Determine the (x, y) coordinate at the center of the cell enclosing the given text.  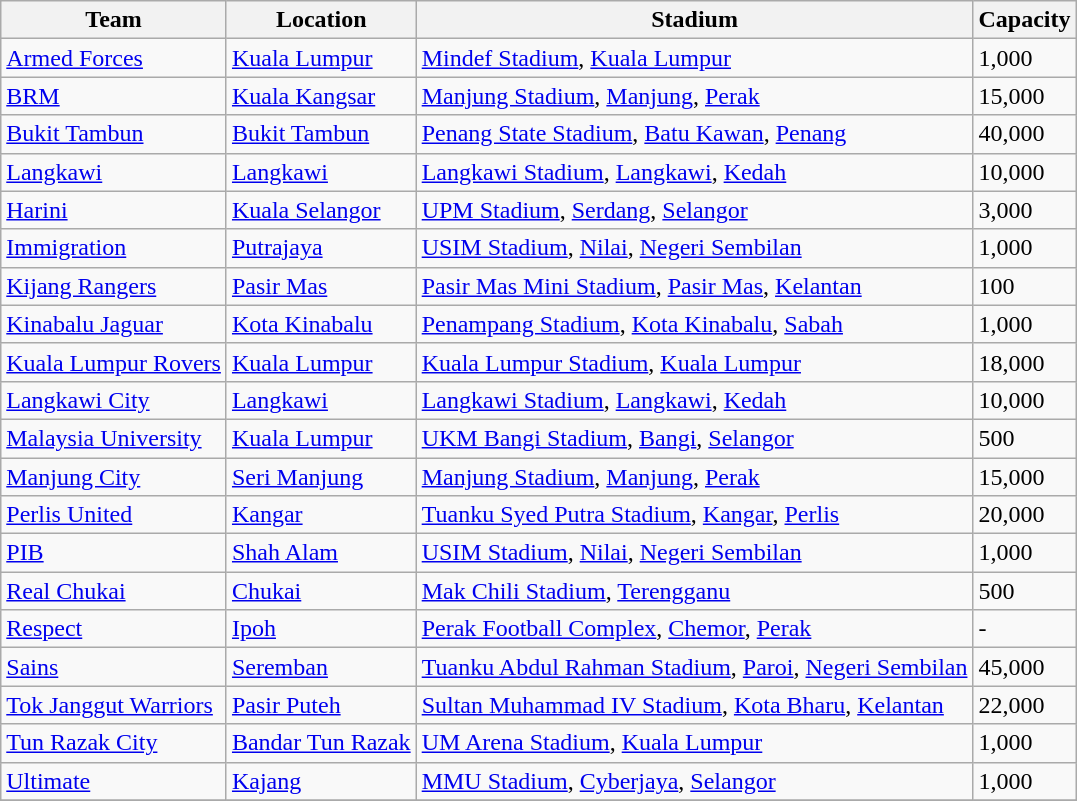
Tun Razak City (114, 743)
Pasir Puteh (321, 705)
Bandar Tun Razak (321, 743)
Kinabalu Jaguar (114, 324)
Tok Janggut Warriors (114, 705)
Seri Manjung (321, 477)
Penampang Stadium, Kota Kinabalu, Sabah (694, 324)
Ultimate (114, 781)
UKM Bangi Stadium, Bangi, Selangor (694, 438)
Mak Chili Stadium, Terengganu (694, 591)
Tuanku Syed Putra Stadium, Kangar, Perlis (694, 515)
PIB (114, 553)
Kuala Lumpur Rovers (114, 362)
Manjung City (114, 477)
Malaysia University (114, 438)
Kuala Kangsar (321, 96)
Langkawi City (114, 400)
Ipoh (321, 629)
Shah Alam (321, 553)
100 (1024, 286)
Real Chukai (114, 591)
UM Arena Stadium, Kuala Lumpur (694, 743)
20,000 (1024, 515)
MMU Stadium, Cyberjaya, Selangor (694, 781)
45,000 (1024, 667)
Seremban (321, 667)
UPM Stadium, Serdang, Selangor (694, 210)
40,000 (1024, 134)
Kota Kinabalu (321, 324)
3,000 (1024, 210)
Kuala Lumpur Stadium, Kuala Lumpur (694, 362)
Armed Forces (114, 58)
Tuanku Abdul Rahman Stadium, Paroi, Negeri Sembilan (694, 667)
Kangar (321, 515)
Respect (114, 629)
Location (321, 20)
Harini (114, 210)
Stadium (694, 20)
Putrajaya (321, 248)
Mindef Stadium, Kuala Lumpur (694, 58)
Perlis United (114, 515)
Immigration (114, 248)
Team (114, 20)
- (1024, 629)
Pasir Mas (321, 286)
22,000 (1024, 705)
Kajang (321, 781)
Perak Football Complex, Chemor, Perak (694, 629)
Kuala Selangor (321, 210)
BRM (114, 96)
Kijang Rangers (114, 286)
18,000 (1024, 362)
Sultan Muhammad IV Stadium, Kota Bharu, Kelantan (694, 705)
Capacity (1024, 20)
Pasir Mas Mini Stadium, Pasir Mas, Kelantan (694, 286)
Penang State Stadium, Batu Kawan, Penang (694, 134)
Sains (114, 667)
Chukai (321, 591)
